From the cell containing the given text, extract its center point as [X, Y] coordinate. 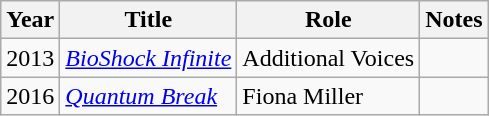
Fiona Miller [328, 96]
Additional Voices [328, 58]
BioShock Infinite [148, 58]
Title [148, 20]
Notes [454, 20]
Role [328, 20]
Year [30, 20]
Quantum Break [148, 96]
2013 [30, 58]
2016 [30, 96]
